Find where the given text appears and provide that cell's center as (x, y) coordinate. 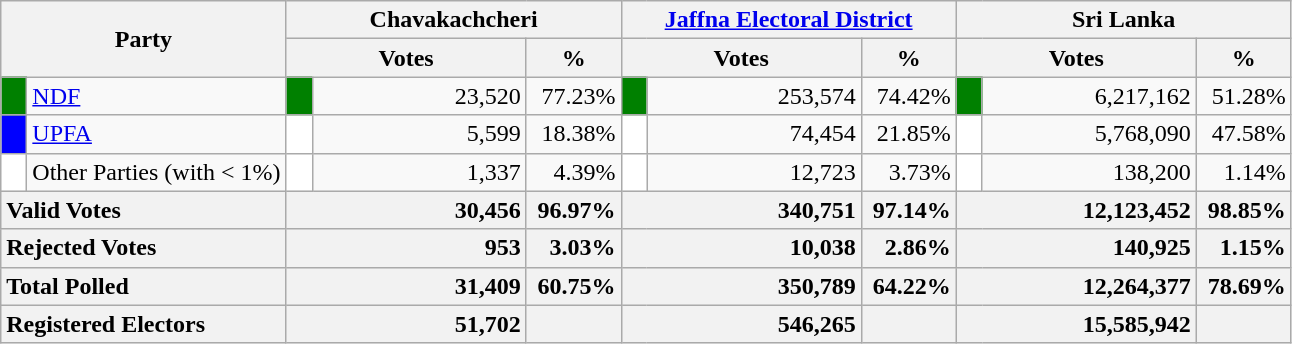
23,520 (419, 96)
253,574 (754, 96)
UPFA (156, 134)
Valid Votes (144, 210)
15,585,942 (1076, 324)
5,768,090 (1089, 134)
30,456 (406, 210)
Jaffna Electoral District (788, 20)
3.73% (908, 172)
140,925 (1076, 248)
Total Polled (144, 286)
5,599 (419, 134)
340,751 (741, 210)
98.85% (1244, 210)
Other Parties (with < 1%) (156, 172)
21.85% (908, 134)
546,265 (741, 324)
64.22% (908, 286)
31,409 (406, 286)
10,038 (741, 248)
12,723 (754, 172)
1.14% (1244, 172)
NDF (156, 96)
51,702 (406, 324)
4.39% (574, 172)
350,789 (741, 286)
74,454 (754, 134)
Chavakachcheri (454, 20)
Rejected Votes (144, 248)
77.23% (574, 96)
1,337 (419, 172)
74.42% (908, 96)
2.86% (908, 248)
47.58% (1244, 134)
78.69% (1244, 286)
12,264,377 (1076, 286)
96.97% (574, 210)
60.75% (574, 286)
Sri Lanka (1124, 20)
12,123,452 (1076, 210)
138,200 (1089, 172)
Registered Electors (144, 324)
18.38% (574, 134)
6,217,162 (1089, 96)
3.03% (574, 248)
51.28% (1244, 96)
953 (406, 248)
Party (144, 39)
1.15% (1244, 248)
97.14% (908, 210)
